Extract the (X, Y) coordinate from the center of the cell holding the provided text.  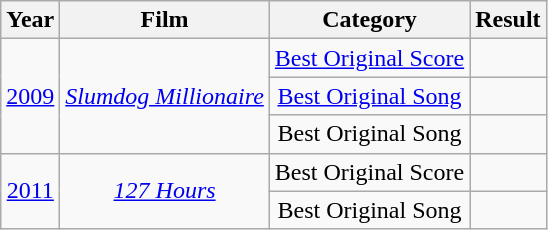
Slumdog Millionaire (165, 96)
127 Hours (165, 191)
Film (165, 20)
2009 (30, 96)
Category (369, 20)
Year (30, 20)
Result (508, 20)
2011 (30, 191)
